Extract the [x, y] coordinate from the center of the cell holding the provided text.  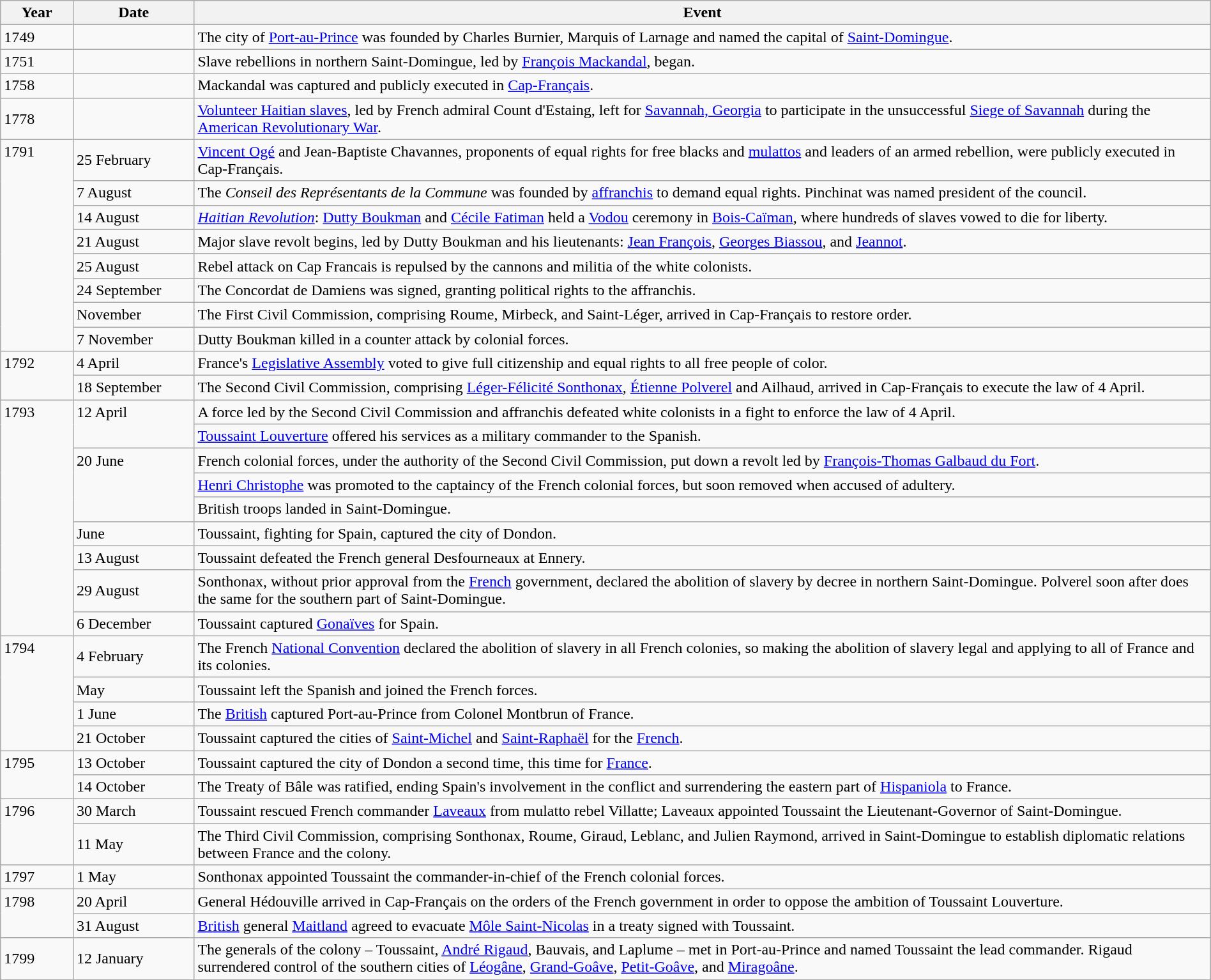
1 June [133, 714]
Toussaint, fighting for Spain, captured the city of Dondon. [703, 533]
Date [133, 13]
November [133, 314]
25 February [133, 160]
Major slave revolt begins, led by Dutty Boukman and his lieutenants: Jean François, Georges Biassou, and Jeannot. [703, 241]
20 April [133, 901]
30 March [133, 811]
21 October [133, 738]
12 April [133, 424]
General Hédouville arrived in Cap-Français on the orders of the French government in order to oppose the ambition of Toussaint Louverture. [703, 901]
31 August [133, 926]
France's Legislative Assembly voted to give full citizenship and equal rights to all free people of color. [703, 364]
11 May [133, 845]
Toussaint captured Gonaïves for Spain. [703, 624]
A force led by the Second Civil Commission and affranchis defeated white colonists in a fight to enforce the law of 4 April. [703, 412]
1758 [37, 86]
1798 [37, 914]
Toussaint Louverture offered his services as a military commander to the Spanish. [703, 436]
1799 [37, 958]
1749 [37, 37]
Toussaint rescued French commander Laveaux from mulatto rebel Villatte; Laveaux appointed Toussaint the Lieutenant-Governor of Saint-Domingue. [703, 811]
Year [37, 13]
18 September [133, 388]
24 September [133, 290]
French colonial forces, under the authority of the Second Civil Commission, put down a revolt led by François-Thomas Galbaud du Fort. [703, 461]
Toussaint left the Spanish and joined the French forces. [703, 689]
6 December [133, 624]
The British captured Port-au-Prince from Colonel Montbrun of France. [703, 714]
13 October [133, 762]
1791 [37, 245]
Event [703, 13]
1792 [37, 376]
4 February [133, 657]
7 November [133, 339]
Sonthonax appointed Toussaint the commander-in-chief of the French colonial forces. [703, 877]
Toussaint captured the cities of Saint-Michel and Saint-Raphaël for the French. [703, 738]
The Conseil des Représentants de la Commune was founded by affranchis to demand equal rights. Pinchinat was named president of the council. [703, 193]
The Treaty of Bâle was ratified, ending Spain's involvement in the conflict and surrendering the eastern part of Hispaniola to France. [703, 787]
29 August [133, 590]
12 January [133, 958]
1794 [37, 693]
1 May [133, 877]
Haitian Revolution: Dutty Boukman and Cécile Fatiman held a Vodou ceremony in Bois-Caïman, where hundreds of slaves vowed to die for liberty. [703, 217]
The city of Port-au-Prince was founded by Charles Burnier, Marquis of Larnage and named the capital of Saint-Domingue. [703, 37]
4 April [133, 364]
1797 [37, 877]
1778 [37, 119]
May [133, 689]
The Concordat de Damiens was signed, granting political rights to the affranchis. [703, 290]
Mackandal was captured and publicly executed in Cap-Français. [703, 86]
1751 [37, 61]
1793 [37, 518]
Toussaint defeated the French general Desfourneaux at Ennery. [703, 558]
Dutty Boukman killed in a counter attack by colonial forces. [703, 339]
June [133, 533]
7 August [133, 193]
20 June [133, 485]
Henri Christophe was promoted to the captaincy of the French colonial forces, but soon removed when accused of adultery. [703, 485]
14 October [133, 787]
1796 [37, 832]
21 August [133, 241]
Rebel attack on Cap Francais is repulsed by the cannons and militia of the white colonists. [703, 266]
Toussaint captured the city of Dondon a second time, this time for France. [703, 762]
25 August [133, 266]
Slave rebellions in northern Saint-Domingue, led by François Mackandal, began. [703, 61]
British general Maitland agreed to evacuate Môle Saint-Nicolas in a treaty signed with Toussaint. [703, 926]
The First Civil Commission, comprising Roume, Mirbeck, and Saint-Léger, arrived in Cap-Français to restore order. [703, 314]
14 August [133, 217]
1795 [37, 774]
British troops landed in Saint-Domingue. [703, 509]
13 August [133, 558]
